Extract the (x, y) coordinate from the center of the cell holding the provided text.  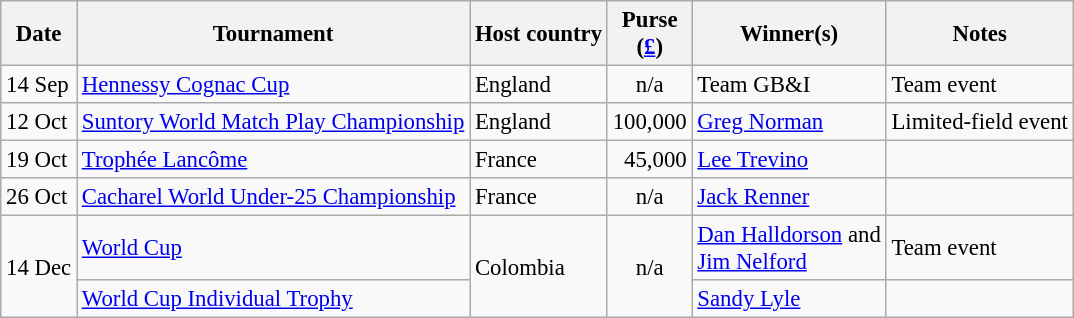
World Cup Individual Trophy (272, 299)
14 Sep (39, 85)
World Cup (272, 248)
Winner(s) (789, 34)
Limited-field event (980, 122)
12 Oct (39, 122)
Sandy Lyle (789, 299)
Lee Trevino (789, 160)
Hennessy Cognac Cup (272, 85)
Notes (980, 34)
45,000 (650, 160)
Tournament (272, 34)
14 Dec (39, 267)
Colombia (539, 267)
19 Oct (39, 160)
Host country (539, 34)
100,000 (650, 122)
Dan Halldorson and Jim Nelford (789, 248)
Suntory World Match Play Championship (272, 122)
Jack Renner (789, 197)
Team GB&I (789, 85)
Purse(£) (650, 34)
26 Oct (39, 197)
Trophée Lancôme (272, 160)
Greg Norman (789, 122)
Cacharel World Under-25 Championship (272, 197)
Date (39, 34)
